Determine the [X, Y] coordinate at the center of the cell enclosing the given text.  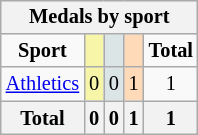
Medals by sport [100, 17]
Sport [42, 51]
Athletics [42, 84]
